From the cell containing the given text, extract its center point as [X, Y] coordinate. 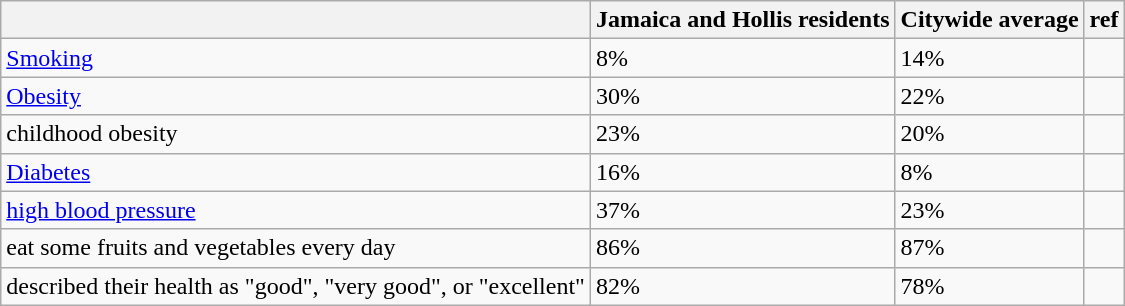
childhood obesity [296, 134]
37% [742, 210]
22% [990, 96]
Citywide average [990, 20]
14% [990, 58]
78% [990, 286]
eat some fruits and vegetables every day [296, 248]
16% [742, 172]
30% [742, 96]
86% [742, 248]
high blood pressure [296, 210]
82% [742, 286]
Smoking [296, 58]
Diabetes [296, 172]
87% [990, 248]
Obesity [296, 96]
described their health as "good", "very good", or "excellent" [296, 286]
Jamaica and Hollis residents [742, 20]
ref [1104, 20]
20% [990, 134]
